Output the (x, y) coordinate of the center of the cell containing the given text.  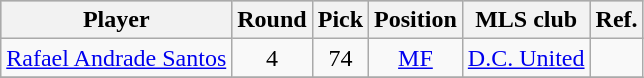
Pick (340, 20)
Ref. (616, 20)
MF (416, 58)
MLS club (526, 20)
74 (340, 58)
4 (272, 58)
Position (416, 20)
Rafael Andrade Santos (116, 58)
D.C. United (526, 58)
Player (116, 20)
Round (272, 20)
